Find where the given text appears and provide that cell's center as (X, Y) coordinate. 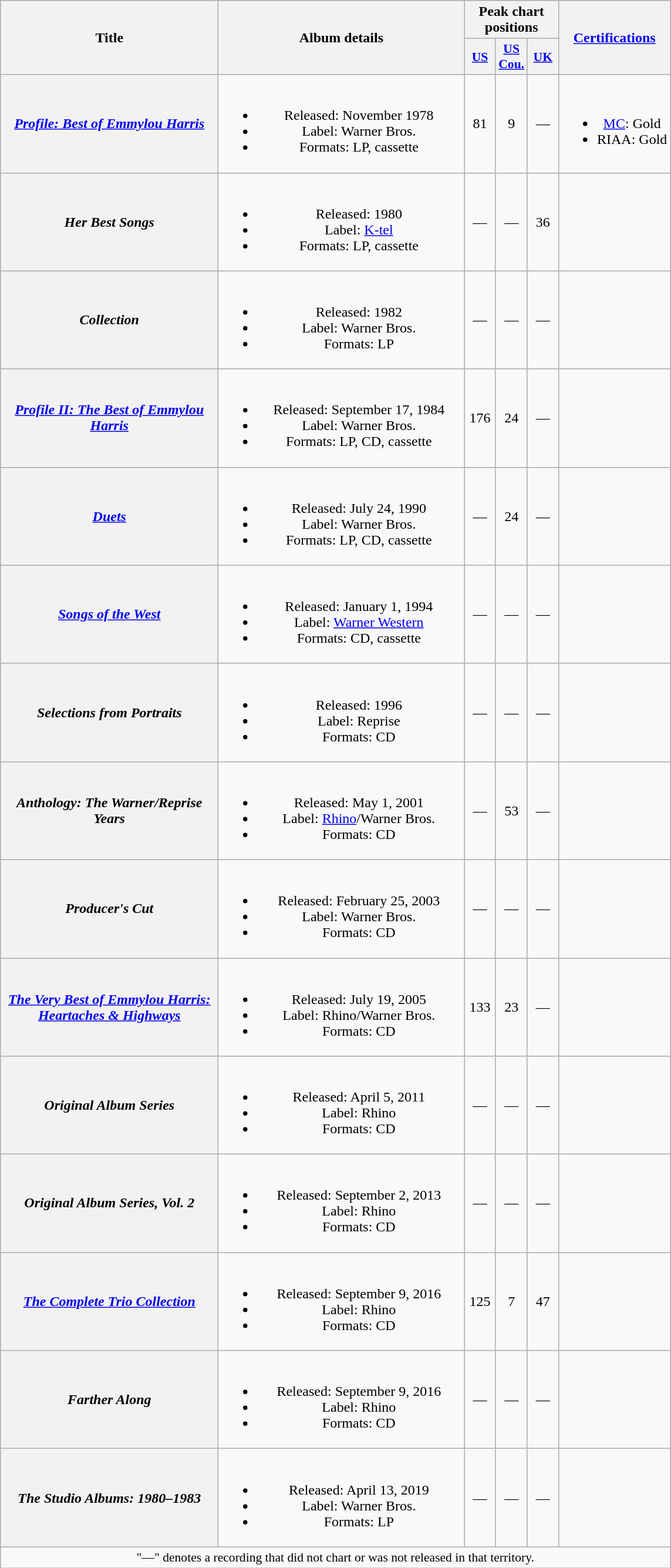
Profile II: The Best of Emmylou Harris (109, 418)
MC: GoldRIAA: Gold (614, 123)
"—" denotes a recording that did not chart or was not released in that territory. (336, 1557)
Duets (109, 516)
Released: September 2, 2013Label: RhinoFormats: CD (342, 1203)
Selections from Portraits (109, 712)
Released: January 1, 1994Label: Warner WesternFormats: CD, cassette (342, 615)
176 (480, 418)
47 (542, 1302)
Released: 1996Label: RepriseFormats: CD (342, 712)
Collection (109, 320)
Peak chart positions (512, 20)
23 (511, 1007)
7 (511, 1302)
Title (109, 38)
Released: February 25, 2003Label: Warner Bros.Formats: CD (342, 908)
Original Album Series (109, 1106)
36 (542, 222)
Certifications (614, 38)
Producer's Cut (109, 908)
Released: November 1978Label: Warner Bros.Formats: LP, cassette (342, 123)
The Studio Albums: 1980–1983 (109, 1498)
53 (511, 811)
Released: September 17, 1984Label: Warner Bros.Formats: LP, CD, cassette (342, 418)
Album details (342, 38)
Released: 1980Label: K-telFormats: LP, cassette (342, 222)
Profile: Best of Emmylou Harris (109, 123)
UK (542, 56)
Original Album Series, Vol. 2 (109, 1203)
Her Best Songs (109, 222)
9 (511, 123)
125 (480, 1302)
133 (480, 1007)
Released: July 24, 1990Label: Warner Bros.Formats: LP, CD, cassette (342, 516)
The Very Best of Emmylou Harris: Heartaches & Highways (109, 1007)
Released: 1982Label: Warner Bros.Formats: LP (342, 320)
Released: May 1, 2001Label: Rhino/Warner Bros.Formats: CD (342, 811)
Released: April 5, 2011Label: RhinoFormats: CD (342, 1106)
Released: April 13, 2019Label: Warner Bros.Formats: LP (342, 1498)
Anthology: The Warner/Reprise Years (109, 811)
81 (480, 123)
US Cou. (511, 56)
Songs of the West (109, 615)
Released: July 19, 2005Label: Rhino/Warner Bros.Formats: CD (342, 1007)
The Complete Trio Collection (109, 1302)
Farther Along (109, 1399)
US (480, 56)
